Determine the [X, Y] coordinate at the center of the cell enclosing the given text.  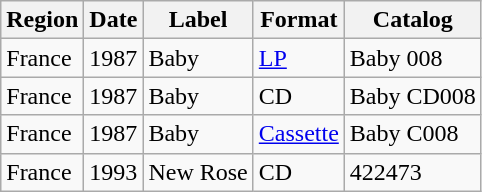
Catalog [412, 20]
Baby CD008 [412, 96]
Cassette [298, 134]
Label [198, 20]
422473 [412, 172]
Date [114, 20]
Format [298, 20]
LP [298, 58]
Region [42, 20]
Baby C008 [412, 134]
1993 [114, 172]
New Rose [198, 172]
Baby 008 [412, 58]
